Determine the (x, y) coordinate at the center of the cell enclosing the given text.  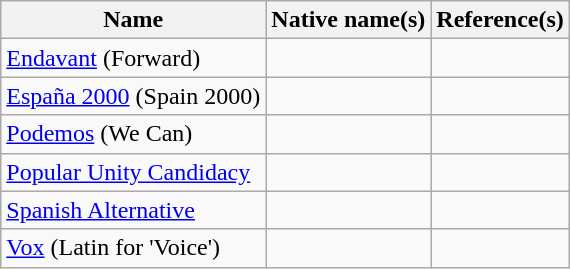
Vox (Latin for 'Voice') (134, 248)
Podemos (We Can) (134, 134)
España 2000 (Spain 2000) (134, 96)
Popular Unity Candidacy (134, 172)
Native name(s) (348, 20)
Endavant (Forward) (134, 58)
Spanish Alternative (134, 210)
Name (134, 20)
Reference(s) (500, 20)
